Determine the (x, y) coordinate at the center of the cell enclosing the given text.  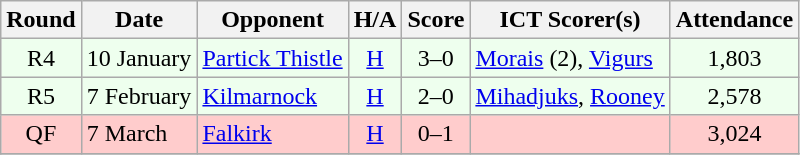
Morais (2), Vigurs (570, 58)
R5 (41, 96)
7 February (139, 96)
3,024 (734, 134)
Date (139, 20)
10 January (139, 58)
Mihadjuks, Rooney (570, 96)
Opponent (272, 20)
R4 (41, 58)
2,578 (734, 96)
7 March (139, 134)
ICT Scorer(s) (570, 20)
Round (41, 20)
Kilmarnock (272, 96)
Attendance (734, 20)
Partick Thistle (272, 58)
H/A (375, 20)
0–1 (436, 134)
1,803 (734, 58)
QF (41, 134)
Falkirk (272, 134)
2–0 (436, 96)
Score (436, 20)
3–0 (436, 58)
